Extract the (X, Y) coordinate from the center of the cell holding the provided text.  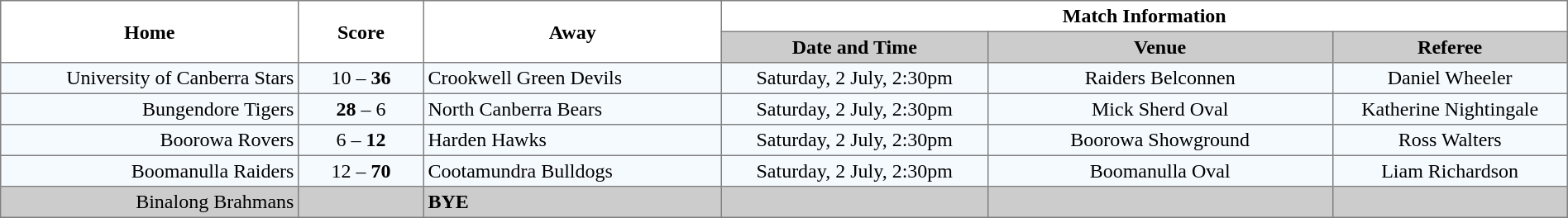
Katherine Nightingale (1450, 109)
Liam Richardson (1450, 171)
Raiders Belconnen (1159, 78)
North Canberra Bears (572, 109)
Boorowa Showground (1159, 140)
Away (572, 31)
Bungendore Tigers (150, 109)
10 – 36 (361, 78)
Boomanulla Oval (1159, 171)
Date and Time (854, 47)
BYE (572, 202)
Referee (1450, 47)
Cootamundra Bulldogs (572, 171)
Boorowa Rovers (150, 140)
28 – 6 (361, 109)
Boomanulla Raiders (150, 171)
Daniel Wheeler (1450, 78)
Venue (1159, 47)
Match Information (1145, 17)
Binalong Brahmans (150, 202)
Score (361, 31)
University of Canberra Stars (150, 78)
Ross Walters (1450, 140)
Home (150, 31)
Crookwell Green Devils (572, 78)
12 – 70 (361, 171)
Mick Sherd Oval (1159, 109)
6 – 12 (361, 140)
Harden Hawks (572, 140)
